Find where the given text appears and provide that cell's center as (X, Y) coordinate. 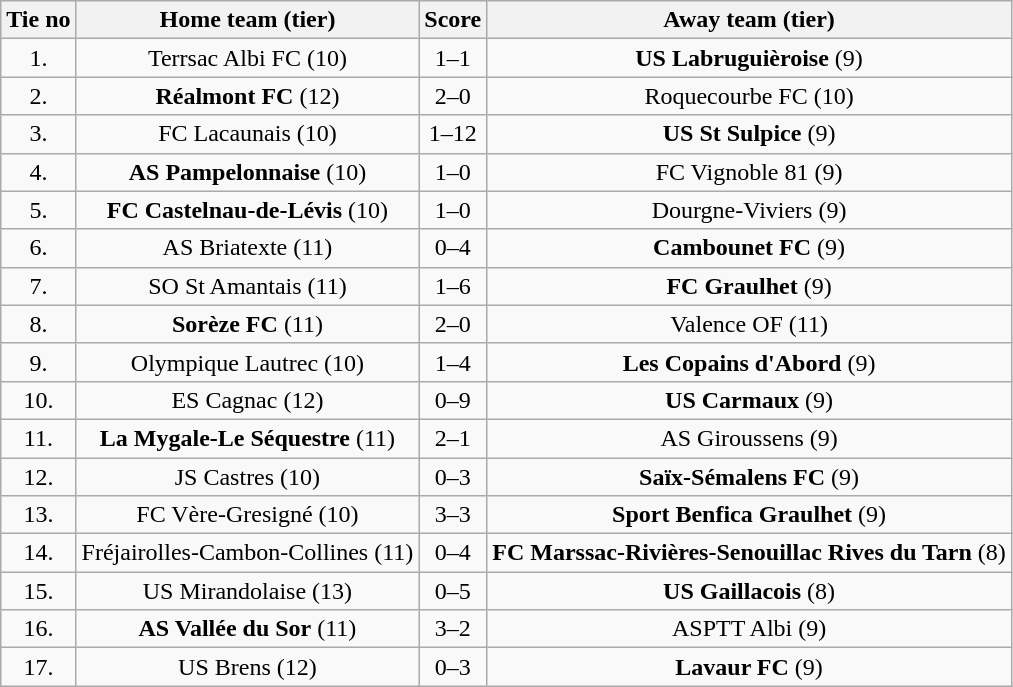
Terrsac Albi FC (10) (248, 58)
AS Vallée du Sor (11) (248, 629)
2. (38, 96)
FC Vignoble 81 (9) (750, 172)
Home team (tier) (248, 20)
3–3 (453, 515)
US Gaillacois (8) (750, 591)
Les Copains d'Abord (9) (750, 362)
La Mygale-Le Séquestre (11) (248, 438)
1–6 (453, 286)
1. (38, 58)
Sport Benfica Graulhet (9) (750, 515)
Away team (tier) (750, 20)
US Mirandolaise (13) (248, 591)
14. (38, 553)
6. (38, 248)
Olympique Lautrec (10) (248, 362)
Valence OF (11) (750, 324)
FC Marssac-Rivières-Senouillac Rives du Tarn (8) (750, 553)
17. (38, 667)
5. (38, 210)
Saïx-Sémalens FC (9) (750, 477)
2–1 (453, 438)
11. (38, 438)
Fréjairolles-Cambon-Collines (11) (248, 553)
SO St Amantais (11) (248, 286)
FC Graulhet (9) (750, 286)
US Brens (12) (248, 667)
15. (38, 591)
US St Sulpice (9) (750, 134)
Tie no (38, 20)
AS Pampelonnaise (10) (248, 172)
AS Giroussens (9) (750, 438)
16. (38, 629)
AS Briatexte (11) (248, 248)
0–9 (453, 400)
Roquecourbe FC (10) (750, 96)
ES Cagnac (12) (248, 400)
13. (38, 515)
3–2 (453, 629)
Lavaur FC (9) (750, 667)
FC Castelnau-de-Lévis (10) (248, 210)
12. (38, 477)
FC Lacaunais (10) (248, 134)
7. (38, 286)
Score (453, 20)
10. (38, 400)
Réalmont FC (12) (248, 96)
1–1 (453, 58)
ASPTT Albi (9) (750, 629)
8. (38, 324)
9. (38, 362)
3. (38, 134)
4. (38, 172)
US Labruguièroise (9) (750, 58)
Dourgne-Viviers (9) (750, 210)
Cambounet FC (9) (750, 248)
0–5 (453, 591)
JS Castres (10) (248, 477)
US Carmaux (9) (750, 400)
Sorèze FC (11) (248, 324)
1–4 (453, 362)
FC Vère-Gresigné (10) (248, 515)
1–12 (453, 134)
